Locate the cell with the specified text and output its (X, Y) center coordinate. 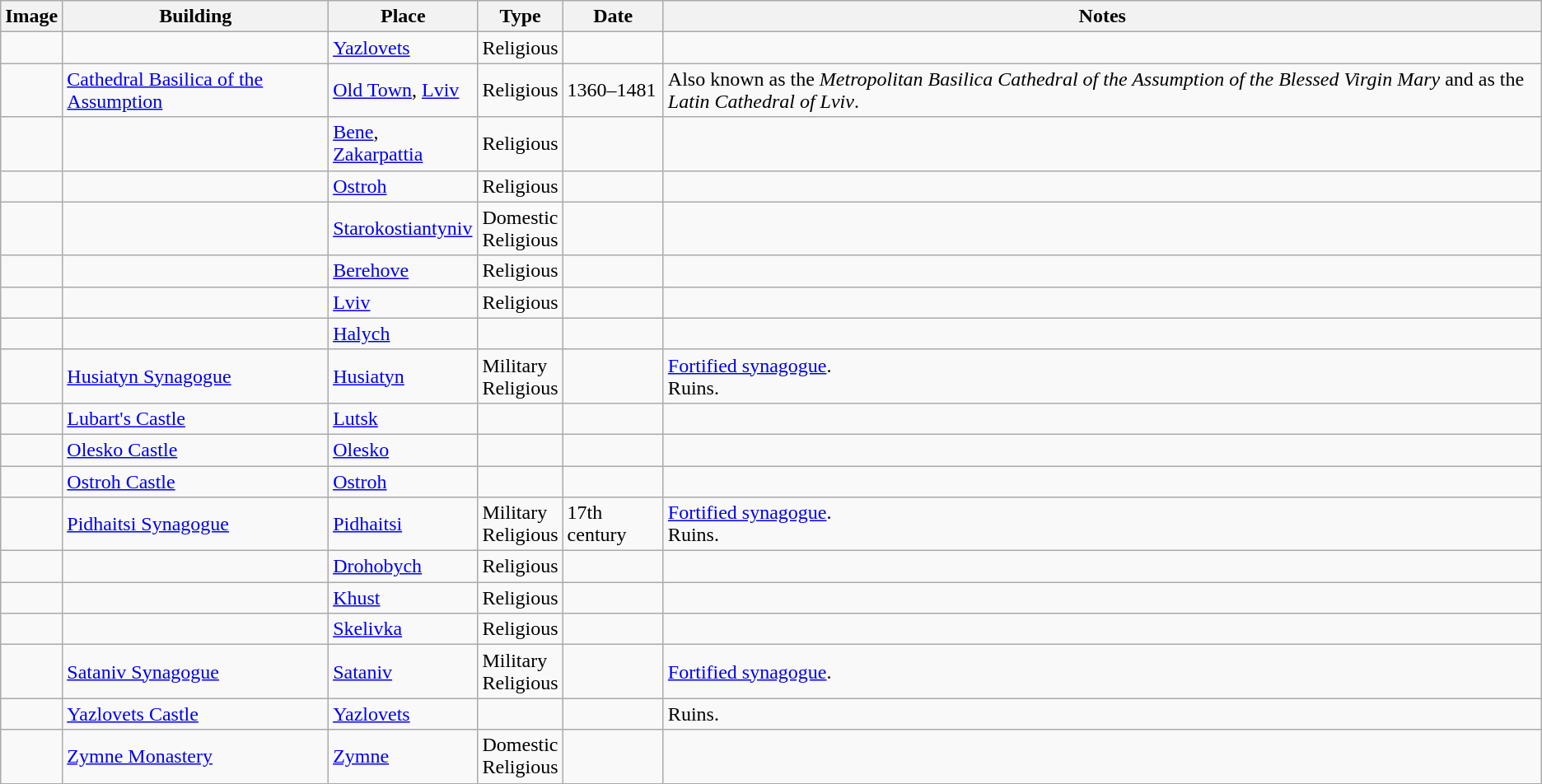
Husiatyn Synagogue (196, 376)
Place (404, 16)
Bene, Zakarpattia (404, 143)
Also known as the Metropolitan Basilica Cathedral of the Assumption of the Blessed Virgin Mary and as the Latin Cathedral of Lviv. (1102, 91)
Starokostiantyniv (404, 229)
Fortified synagogue. (1102, 672)
Zymne Monastery (196, 756)
Date (613, 16)
Type (521, 16)
Old Town, Lviv (404, 91)
Ostroh Castle (196, 482)
Lviv (404, 302)
Image (31, 16)
Lutsk (404, 418)
1360–1481 (613, 91)
Drohobych (404, 567)
Sataniv (404, 672)
Ruins. (1102, 714)
Pidhaitsi (404, 524)
Berehove (404, 271)
Khust (404, 598)
Skelivka (404, 629)
17th century (613, 524)
Building (196, 16)
Zymne (404, 756)
Lubart's Castle (196, 418)
Cathedral Basilica of the Assumption (196, 91)
Notes (1102, 16)
Olesko Castle (196, 450)
Olesko (404, 450)
Pidhaitsi Synagogue (196, 524)
Yazlovets Castle (196, 714)
Husiatyn (404, 376)
Halych (404, 334)
Sataniv Synagogue (196, 672)
